From the cell containing the given text, extract its center point as (x, y) coordinate. 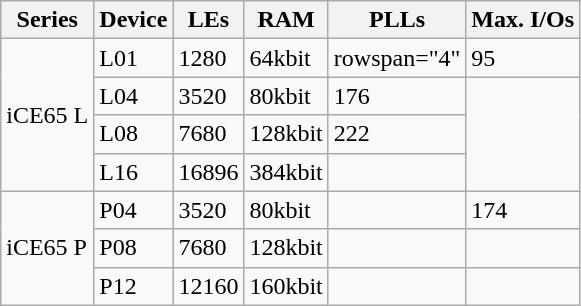
Series (48, 20)
P08 (134, 248)
rowspan="4" (397, 58)
iCE65 L (48, 115)
P12 (134, 286)
RAM (286, 20)
174 (523, 210)
160kbit (286, 286)
384kbit (286, 172)
LEs (208, 20)
222 (397, 134)
P04 (134, 210)
L04 (134, 96)
12160 (208, 286)
64kbit (286, 58)
176 (397, 96)
Max. I/Os (523, 20)
95 (523, 58)
L16 (134, 172)
1280 (208, 58)
L01 (134, 58)
Device (134, 20)
iCE65 P (48, 248)
L08 (134, 134)
PLLs (397, 20)
16896 (208, 172)
